Locate the cell with the specified text and output its [X, Y] center coordinate. 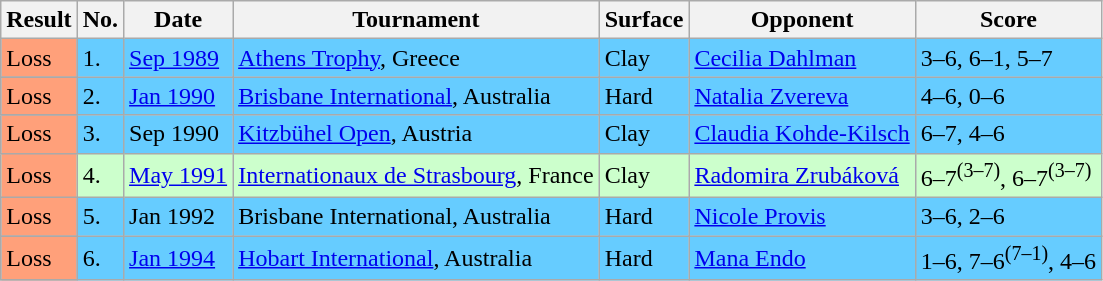
Mana Endo [802, 258]
May 1991 [178, 176]
No. [100, 20]
6–7(3–7), 6–7(3–7) [1008, 176]
Natalia Zvereva [802, 96]
Athens Trophy, Greece [416, 58]
Claudia Kohde-Kilsch [802, 134]
3. [100, 134]
Jan 1992 [178, 217]
Surface [644, 20]
Opponent [802, 20]
6–7, 4–6 [1008, 134]
Nicole Provis [802, 217]
1–6, 7–6(7–1), 4–6 [1008, 258]
Score [1008, 20]
Jan 1990 [178, 96]
3–6, 2–6 [1008, 217]
Date [178, 20]
1. [100, 58]
Sep 1989 [178, 58]
Sep 1990 [178, 134]
Jan 1994 [178, 258]
5. [100, 217]
Internationaux de Strasbourg, France [416, 176]
Hobart International, Australia [416, 258]
4–6, 0–6 [1008, 96]
Tournament [416, 20]
4. [100, 176]
Result [39, 20]
Cecilia Dahlman [802, 58]
6. [100, 258]
Kitzbühel Open, Austria [416, 134]
2. [100, 96]
Radomira Zrubáková [802, 176]
3–6, 6–1, 5–7 [1008, 58]
